Determine the (X, Y) coordinate at the center of the cell enclosing the given text.  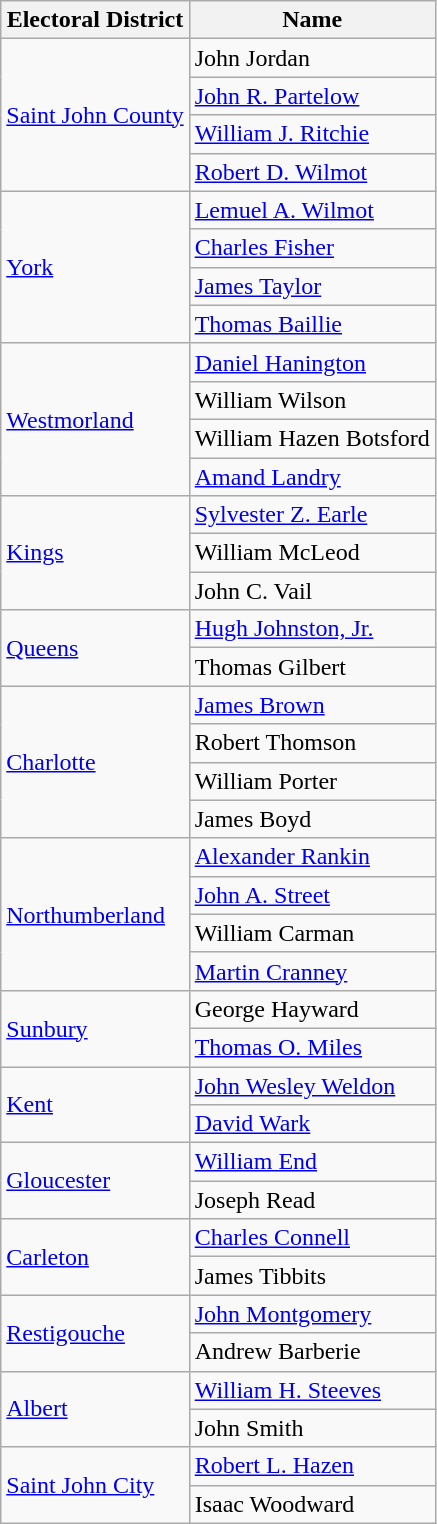
Daniel Hanington (312, 362)
Isaac Woodward (312, 1504)
Charlotte (95, 762)
Queens (95, 648)
Thomas Baillie (312, 324)
Robert D. Wilmot (312, 172)
David Wark (312, 1124)
Robert Thomson (312, 743)
Charles Connell (312, 1238)
James Boyd (312, 819)
William H. Steeves (312, 1390)
William J. Ritchie (312, 134)
Carleton (95, 1257)
Joseph Read (312, 1200)
Westmorland (95, 419)
William End (312, 1162)
Robert L. Hazen (312, 1466)
Sylvester Z. Earle (312, 515)
Thomas Gilbert (312, 667)
Kings (95, 553)
William Carman (312, 933)
James Taylor (312, 286)
John Jordan (312, 58)
Amand Landry (312, 477)
Alexander Rankin (312, 857)
William Wilson (312, 400)
Charles Fisher (312, 248)
Martin Cranney (312, 971)
John Smith (312, 1428)
Hugh Johnston, Jr. (312, 629)
Northumberland (95, 914)
William McLeod (312, 553)
John A. Street (312, 895)
Kent (95, 1104)
Restigouche (95, 1333)
John Wesley Weldon (312, 1085)
Saint John City (95, 1485)
Name (312, 20)
Andrew Barberie (312, 1352)
Lemuel A. Wilmot (312, 210)
York (95, 267)
Sunbury (95, 1028)
Saint John County (95, 115)
William Hazen Botsford (312, 438)
John C. Vail (312, 591)
Thomas O. Miles (312, 1047)
Electoral District (95, 20)
John R. Partelow (312, 96)
James Tibbits (312, 1276)
Albert (95, 1409)
William Porter (312, 781)
John Montgomery (312, 1314)
George Hayward (312, 1009)
Gloucester (95, 1181)
James Brown (312, 705)
